Locate the cell with the specified text and output its [X, Y] center coordinate. 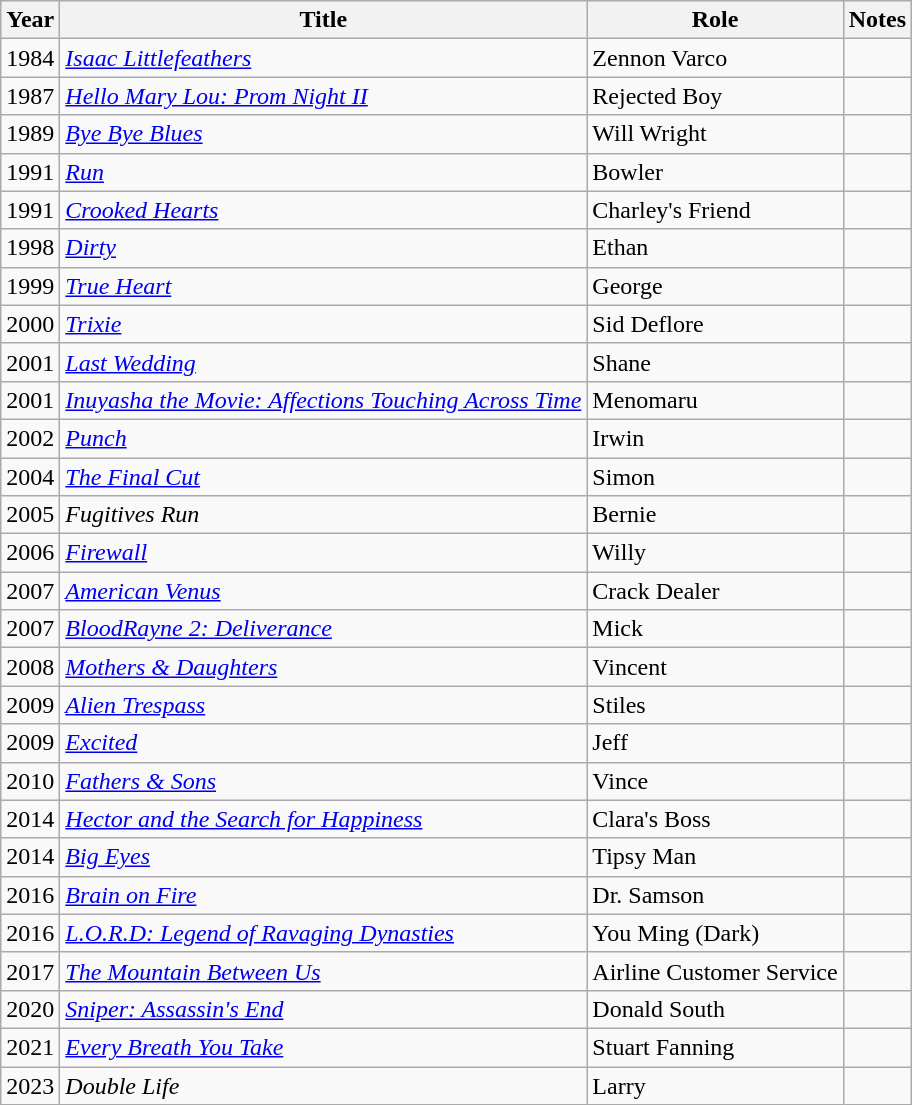
Year [30, 20]
Dirty [324, 248]
2021 [30, 1047]
Zennon Varco [715, 58]
You Ming (Dark) [715, 933]
Irwin [715, 438]
Tipsy Man [715, 857]
Fathers & Sons [324, 781]
Firewall [324, 553]
1999 [30, 286]
2020 [30, 1009]
2005 [30, 515]
Crooked Hearts [324, 210]
Big Eyes [324, 857]
2000 [30, 324]
2008 [30, 667]
Stiles [715, 705]
Sniper: Assassin's End [324, 1009]
Stuart Fanning [715, 1047]
Mick [715, 629]
Jeff [715, 743]
Hector and the Search for Happiness [324, 819]
Rejected Boy [715, 96]
Brain on Fire [324, 895]
Vince [715, 781]
1987 [30, 96]
2017 [30, 971]
BloodRayne 2: Deliverance [324, 629]
Crack Dealer [715, 591]
Simon [715, 477]
Double Life [324, 1085]
L.O.R.D: Legend of Ravaging Dynasties [324, 933]
George [715, 286]
Role [715, 20]
2004 [30, 477]
Every Breath You Take [324, 1047]
Airline Customer Service [715, 971]
Will Wright [715, 134]
2002 [30, 438]
1998 [30, 248]
Last Wedding [324, 362]
Ethan [715, 248]
American Venus [324, 591]
Mothers & Daughters [324, 667]
Willy [715, 553]
Hello Mary Lou: Prom Night II [324, 96]
Bye Bye Blues [324, 134]
Alien Trespass [324, 705]
Larry [715, 1085]
Punch [324, 438]
Notes [877, 20]
Trixie [324, 324]
Bowler [715, 172]
2006 [30, 553]
1984 [30, 58]
The Final Cut [324, 477]
Vincent [715, 667]
Title [324, 20]
Isaac Littlefeathers [324, 58]
Sid Deflore [715, 324]
1989 [30, 134]
Excited [324, 743]
Dr. Samson [715, 895]
True Heart [324, 286]
Fugitives Run [324, 515]
Bernie [715, 515]
Shane [715, 362]
Donald South [715, 1009]
Clara's Boss [715, 819]
2010 [30, 781]
Inuyasha the Movie: Affections Touching Across Time [324, 400]
2023 [30, 1085]
Charley's Friend [715, 210]
Menomaru [715, 400]
Run [324, 172]
The Mountain Between Us [324, 971]
